Extract the [X, Y] coordinate from the center of the cell holding the provided text.  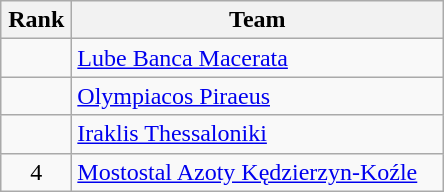
Team [258, 20]
Mostostal Azoty Kędzierzyn-Koźle [258, 172]
Iraklis Thessaloniki [258, 134]
4 [36, 172]
Olympiacos Piraeus [258, 96]
Rank [36, 20]
Lube Banca Macerata [258, 58]
